Determine the [x, y] coordinate at the center of the cell enclosing the given text.  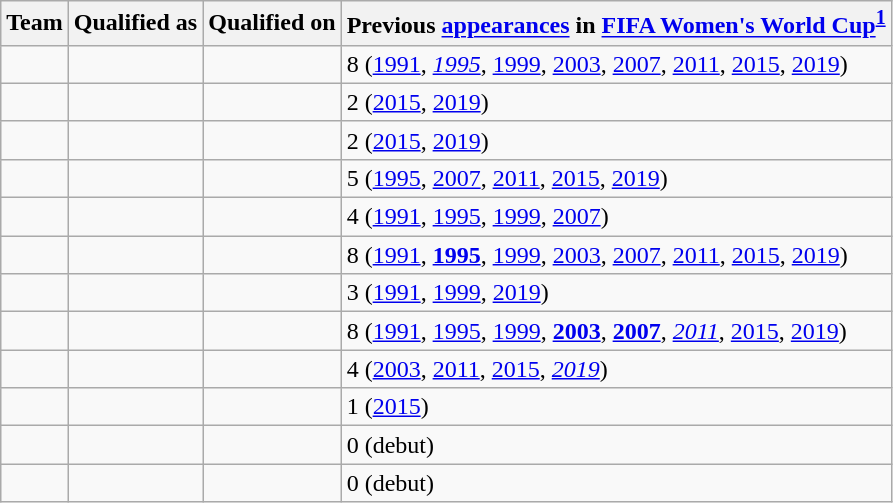
4 (2003, 2011, 2015, 2019) [616, 369]
1 (2015) [616, 407]
Team [35, 24]
Previous appearances in FIFA Women's World Cup1 [616, 24]
5 (1995, 2007, 2011, 2015, 2019) [616, 178]
Qualified on [272, 24]
4 (1991, 1995, 1999, 2007) [616, 217]
3 (1991, 1999, 2019) [616, 293]
Qualified as [135, 24]
